Return (x, y) of the center of cell containing provided text 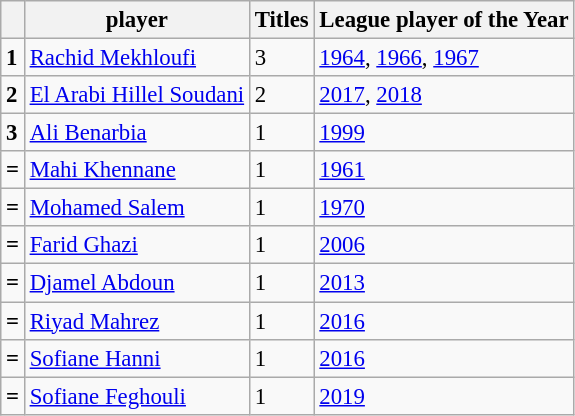
Ali Benarbia (136, 133)
player (136, 20)
Farid Ghazi (136, 245)
1970 (444, 208)
El Arabi Hillel Soudani (136, 95)
2017, 2018 (444, 95)
League player of the Year (444, 20)
Titles (282, 20)
Riyad Mahrez (136, 321)
2006 (444, 245)
1964, 1966, 1967 (444, 58)
1961 (444, 170)
Sofiane Feghouli (136, 396)
Mohamed Salem (136, 208)
2013 (444, 283)
Rachid Mekhloufi (136, 58)
2019 (444, 396)
Djamel Abdoun (136, 283)
1999 (444, 133)
Sofiane Hanni (136, 358)
Mahi Khennane (136, 170)
